Pinpoint the cell where the given text exists, returning its (X, Y) midpoint coordinate. 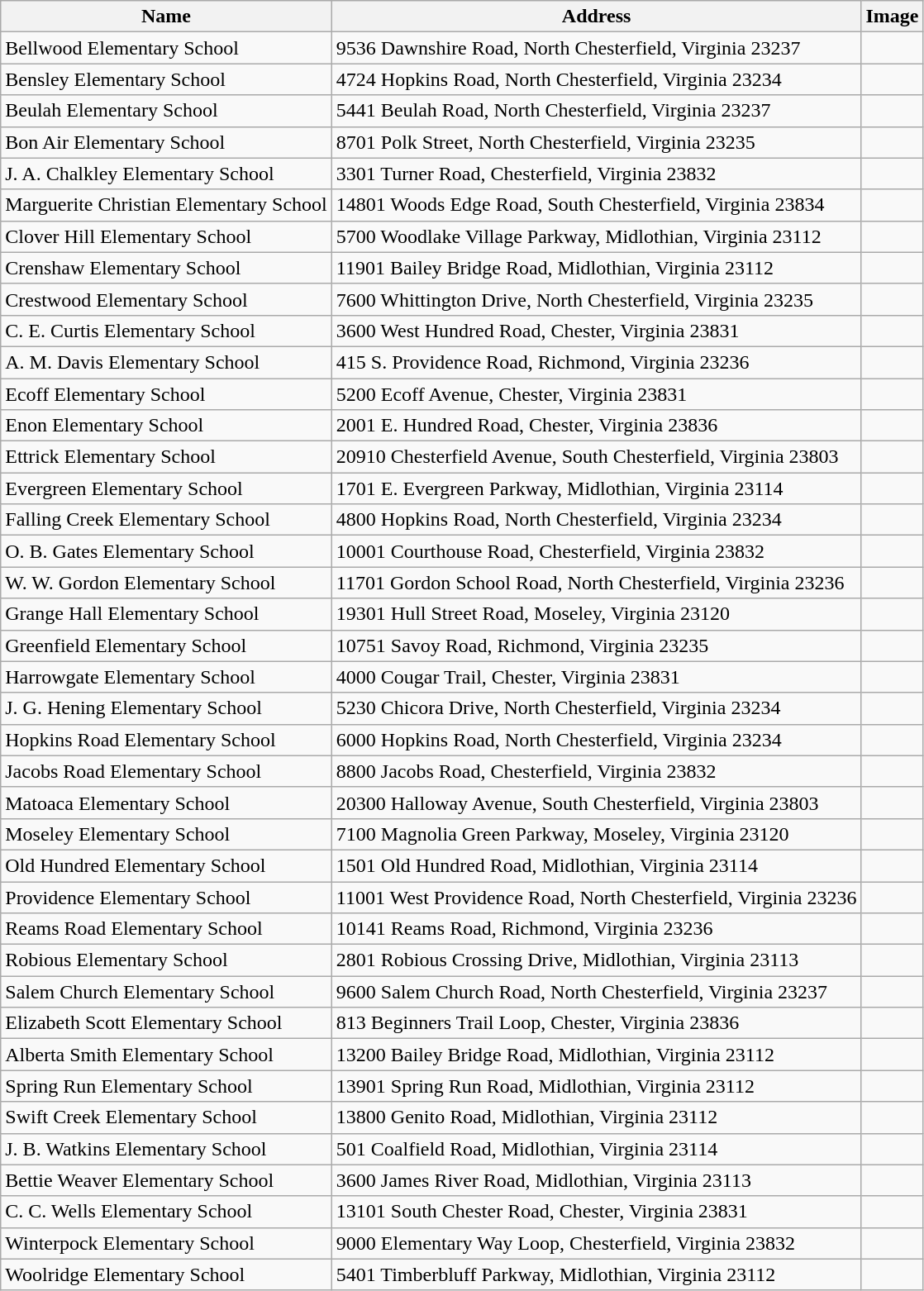
J. A. Chalkley Elementary School (167, 174)
Bensley Elementary School (167, 79)
Moseley Elementary School (167, 834)
O. B. Gates Elementary School (167, 551)
20910 Chesterfield Avenue, South Chesterfield, Virginia 23803 (597, 457)
Name (167, 17)
Image (893, 17)
Salem Church Elementary School (167, 992)
J. B. Watkins Elementary School (167, 1149)
Swift Creek Elementary School (167, 1117)
5401 Timberbluff Parkway, Midlothian, Virginia 23112 (597, 1274)
9536 Dawnshire Road, North Chesterfield, Virginia 23237 (597, 48)
Winterpock Elementary School (167, 1243)
Old Hundred Elementary School (167, 865)
11001 West Providence Road, North Chesterfield, Virginia 23236 (597, 897)
J. G. Hening Elementary School (167, 708)
Grange Hall Elementary School (167, 614)
5441 Beulah Road, North Chesterfield, Virginia 23237 (597, 111)
Robious Elementary School (167, 960)
1501 Old Hundred Road, Midlothian, Virginia 23114 (597, 865)
8701 Polk Street, North Chesterfield, Virginia 23235 (597, 142)
Ettrick Elementary School (167, 457)
7600 Whittington Drive, North Chesterfield, Virginia 23235 (597, 299)
8800 Jacobs Road, Chesterfield, Virginia 23832 (597, 771)
6000 Hopkins Road, North Chesterfield, Virginia 23234 (597, 740)
Marguerite Christian Elementary School (167, 205)
Beulah Elementary School (167, 111)
Crestwood Elementary School (167, 299)
Evergreen Elementary School (167, 488)
Alberta Smith Elementary School (167, 1055)
2001 E. Hundred Road, Chester, Virginia 23836 (597, 426)
Address (597, 17)
Clover Hill Elementary School (167, 236)
4800 Hopkins Road, North Chesterfield, Virginia 23234 (597, 520)
Ecoff Elementary School (167, 394)
5700 Woodlake Village Parkway, Midlothian, Virginia 23112 (597, 236)
11901 Bailey Bridge Road, Midlothian, Virginia 23112 (597, 268)
Woolridge Elementary School (167, 1274)
813 Beginners Trail Loop, Chester, Virginia 23836 (597, 1023)
4724 Hopkins Road, North Chesterfield, Virginia 23234 (597, 79)
3301 Turner Road, Chesterfield, Virginia 23832 (597, 174)
10751 Savoy Road, Richmond, Virginia 23235 (597, 645)
14801 Woods Edge Road, South Chesterfield, Virginia 23834 (597, 205)
10141 Reams Road, Richmond, Virginia 23236 (597, 929)
Enon Elementary School (167, 426)
Bellwood Elementary School (167, 48)
13200 Bailey Bridge Road, Midlothian, Virginia 23112 (597, 1055)
13101 South Chester Road, Chester, Virginia 23831 (597, 1212)
Crenshaw Elementary School (167, 268)
C. C. Wells Elementary School (167, 1212)
9000 Elementary Way Loop, Chesterfield, Virginia 23832 (597, 1243)
13800 Genito Road, Midlothian, Virginia 23112 (597, 1117)
Jacobs Road Elementary School (167, 771)
1701 E. Evergreen Parkway, Midlothian, Virginia 23114 (597, 488)
Falling Creek Elementary School (167, 520)
3600 West Hundred Road, Chester, Virginia 23831 (597, 331)
Elizabeth Scott Elementary School (167, 1023)
10001 Courthouse Road, Chesterfield, Virginia 23832 (597, 551)
Hopkins Road Elementary School (167, 740)
4000 Cougar Trail, Chester, Virginia 23831 (597, 677)
Greenfield Elementary School (167, 645)
Harrowgate Elementary School (167, 677)
Matoaca Elementary School (167, 803)
Reams Road Elementary School (167, 929)
11701 Gordon School Road, North Chesterfield, Virginia 23236 (597, 583)
5230 Chicora Drive, North Chesterfield, Virginia 23234 (597, 708)
20300 Halloway Avenue, South Chesterfield, Virginia 23803 (597, 803)
7100 Magnolia Green Parkway, Moseley, Virginia 23120 (597, 834)
19301 Hull Street Road, Moseley, Virginia 23120 (597, 614)
Spring Run Elementary School (167, 1086)
C. E. Curtis Elementary School (167, 331)
5200 Ecoff Avenue, Chester, Virginia 23831 (597, 394)
13901 Spring Run Road, Midlothian, Virginia 23112 (597, 1086)
Bettie Weaver Elementary School (167, 1180)
2801 Robious Crossing Drive, Midlothian, Virginia 23113 (597, 960)
W. W. Gordon Elementary School (167, 583)
9600 Salem Church Road, North Chesterfield, Virginia 23237 (597, 992)
Bon Air Elementary School (167, 142)
501 Coalfield Road, Midlothian, Virginia 23114 (597, 1149)
Providence Elementary School (167, 897)
A. M. Davis Elementary School (167, 362)
3600 James River Road, Midlothian, Virginia 23113 (597, 1180)
415 S. Providence Road, Richmond, Virginia 23236 (597, 362)
